Pinpoint the cell where the given text exists, returning its [X, Y] midpoint coordinate. 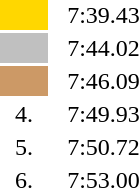
4. [24, 114]
5. [24, 147]
